Search for the cell housing the specified text and yield its (x, y) center coordinate. 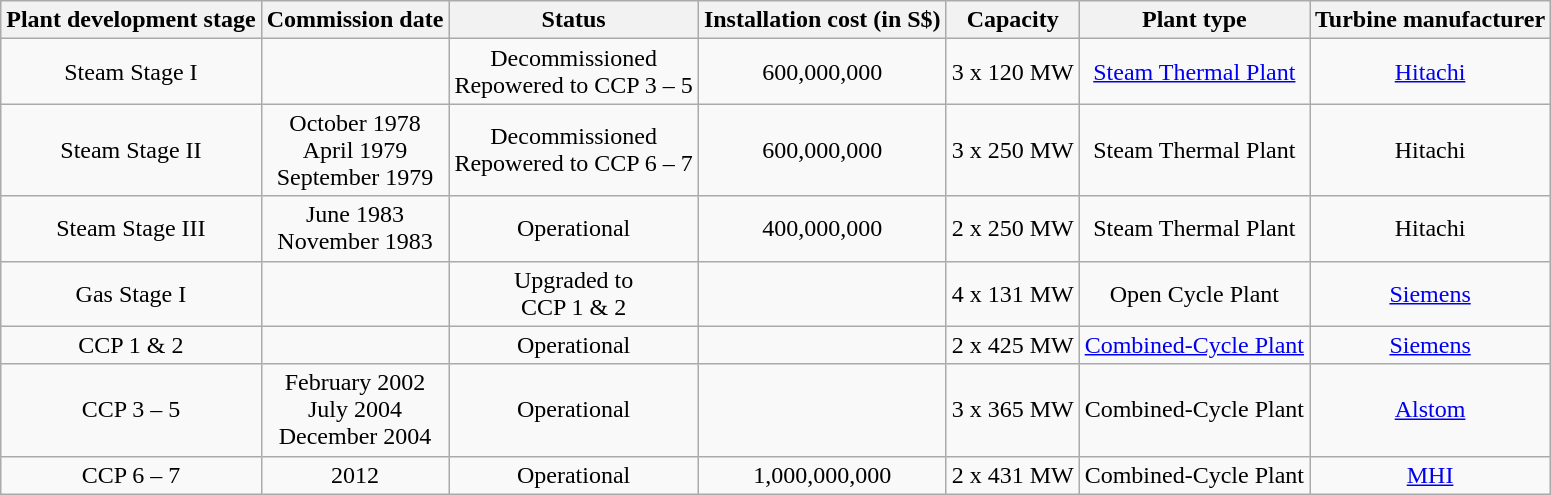
Steam Stage II (131, 150)
Turbine manufacturer (1430, 20)
Installation cost (in S$) (822, 20)
4 x 131 MW (1012, 294)
3 x 120 MW (1012, 72)
1,000,000,000 (822, 475)
CCP 6 – 7 (131, 475)
400,000,000 (822, 228)
Steam Stage III (131, 228)
3 x 365 MW (1012, 410)
Alstom (1430, 410)
CCP 1 & 2 (131, 345)
DecommissionedRepowered to CCP 6 – 7 (574, 150)
2 x 431 MW (1012, 475)
2 x 250 MW (1012, 228)
February 2002July 2004December 2004 (355, 410)
Open Cycle Plant (1194, 294)
MHI (1430, 475)
Capacity (1012, 20)
3 x 250 MW (1012, 150)
2 x 425 MW (1012, 345)
CCP 3 – 5 (131, 410)
October 1978April 1979September 1979 (355, 150)
Gas Stage I (131, 294)
Plant development stage (131, 20)
Steam Stage I (131, 72)
Commission date (355, 20)
June 1983November 1983 (355, 228)
2012 (355, 475)
Status (574, 20)
Plant type (1194, 20)
DecommissionedRepowered to CCP 3 – 5 (574, 72)
Upgraded toCCP 1 & 2 (574, 294)
